Detect which cell encompasses the target text, then output its (X, Y) center coordinate. 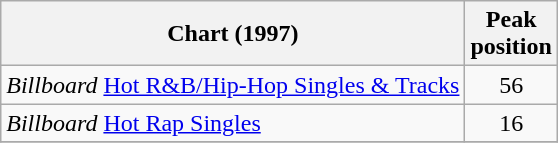
16 (511, 123)
Peakposition (511, 34)
Billboard Hot R&B/Hip-Hop Singles & Tracks (233, 85)
Billboard Hot Rap Singles (233, 123)
Chart (1997) (233, 34)
56 (511, 85)
